Return (x, y) of the center of cell containing provided text 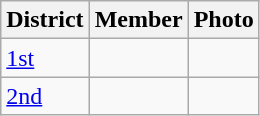
1st (45, 58)
Member (138, 20)
District (45, 20)
Photo (224, 20)
2nd (45, 96)
